Scan for the cell matching the given text and deliver its (x, y) coordinate at center. 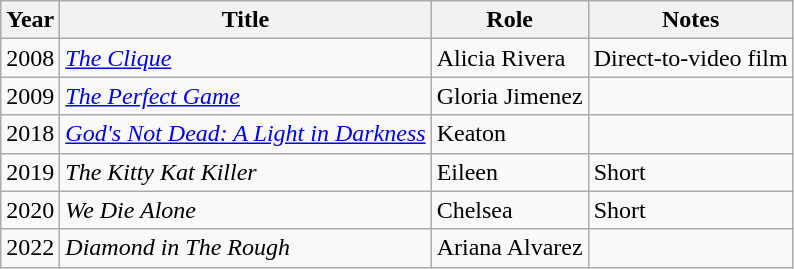
Keaton (510, 134)
Direct-to-video film (690, 58)
The Perfect Game (246, 96)
We Die Alone (246, 210)
2019 (30, 172)
The Kitty Kat Killer (246, 172)
2022 (30, 248)
Gloria Jimenez (510, 96)
Year (30, 20)
2008 (30, 58)
2020 (30, 210)
Ariana Alvarez (510, 248)
God's Not Dead: A Light in Darkness (246, 134)
Diamond in The Rough (246, 248)
Notes (690, 20)
Alicia Rivera (510, 58)
Role (510, 20)
The Clique (246, 58)
2018 (30, 134)
Title (246, 20)
Eileen (510, 172)
2009 (30, 96)
Chelsea (510, 210)
